Return [X, Y] of the center of cell containing provided text 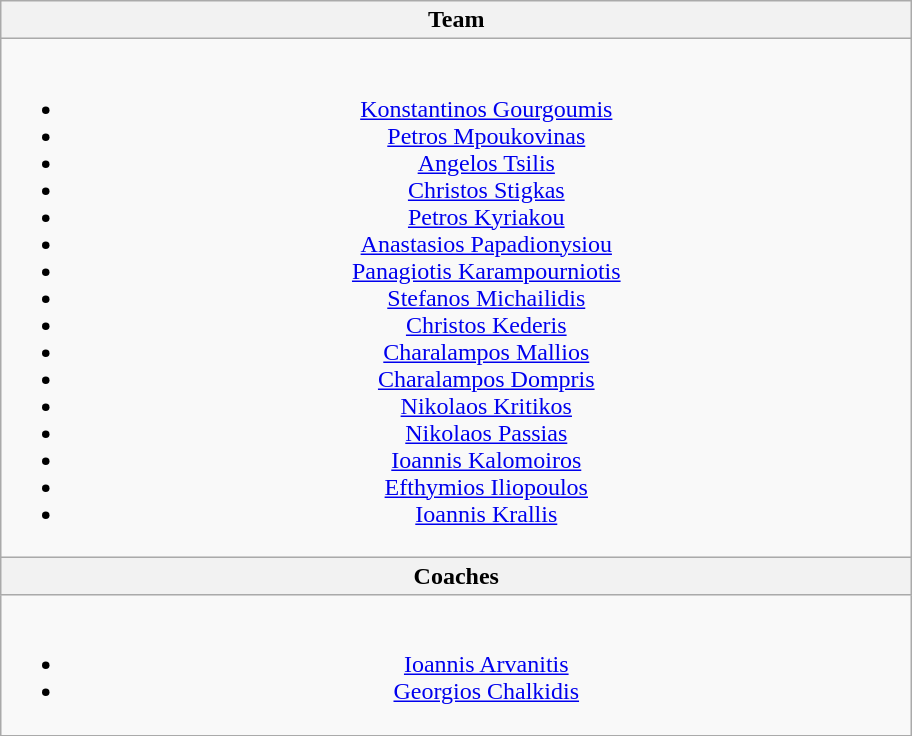
Team [456, 20]
Ioannis Arvanitis Georgios Chalkidis [456, 665]
Coaches [456, 576]
